Extract the [X, Y] coordinate from the center of the cell holding the provided text.  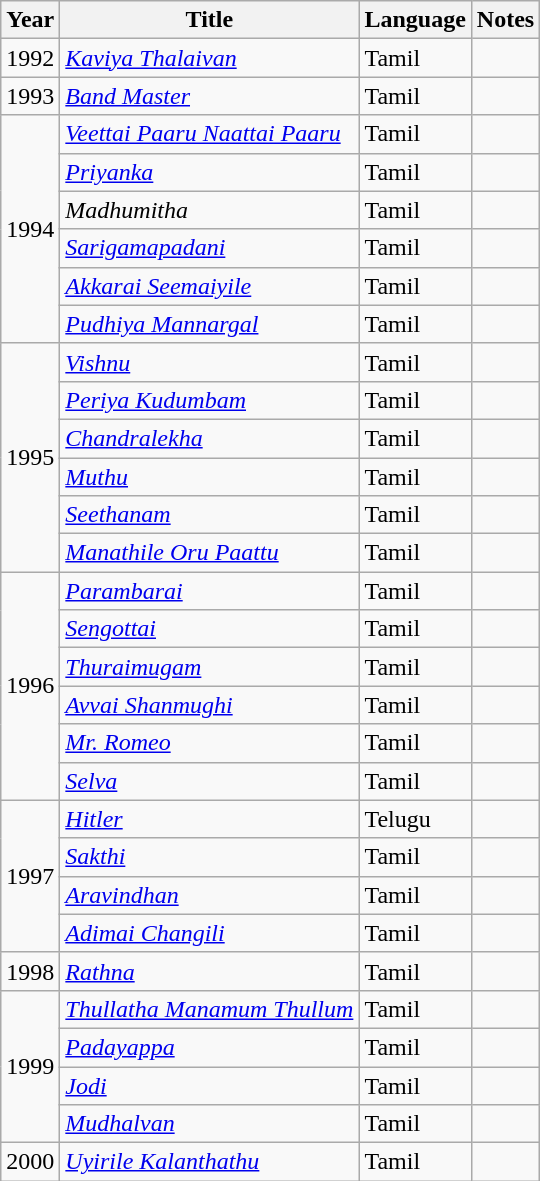
Thuraimugam [210, 667]
Kaviya Thalaivan [210, 58]
Seethanam [210, 515]
Language [415, 20]
Akkarai Seemaiyile [210, 286]
Periya Kudumbam [210, 400]
Padayappa [210, 1047]
Year [30, 20]
1998 [30, 971]
2000 [30, 1162]
Mr. Romeo [210, 743]
Selva [210, 781]
1993 [30, 96]
Avvai Shanmughi [210, 705]
Veettai Paaru Naattai Paaru [210, 134]
Title [210, 20]
Parambarai [210, 591]
1992 [30, 58]
Vishnu [210, 362]
1999 [30, 1066]
Thullatha Manamum Thullum [210, 1009]
Sarigamapadani [210, 248]
Sengottai [210, 629]
Chandralekha [210, 438]
1996 [30, 686]
Aravindhan [210, 895]
Pudhiya Mannargal [210, 324]
Mudhalvan [210, 1124]
Madhumitha [210, 210]
Adimai Changili [210, 933]
Band Master [210, 96]
Manathile Oru Paattu [210, 553]
1994 [30, 229]
1997 [30, 876]
Notes [505, 20]
Telugu [415, 819]
Muthu [210, 477]
Rathna [210, 971]
Jodi [210, 1085]
Sakthi [210, 857]
1995 [30, 457]
Hitler [210, 819]
Priyanka [210, 172]
Uyirile Kalanthathu [210, 1162]
